Find where the given text appears and provide that cell's center as (X, Y) coordinate. 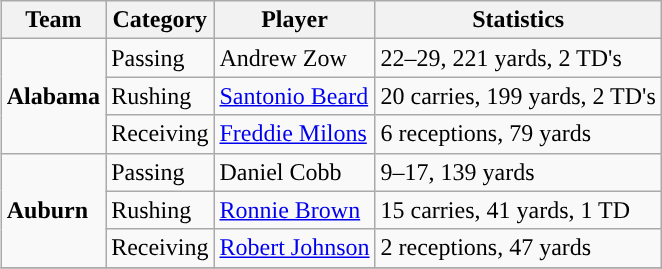
Andrew Zow (294, 58)
Daniel Cobb (294, 172)
6 receptions, 79 yards (518, 134)
Santonio Beard (294, 96)
15 carries, 41 yards, 1 TD (518, 210)
Alabama (53, 96)
Player (294, 20)
22–29, 221 yards, 2 TD's (518, 58)
Ronnie Brown (294, 210)
Category (160, 20)
9–17, 139 yards (518, 172)
Team (53, 20)
Freddie Milons (294, 134)
Robert Johnson (294, 248)
Auburn (53, 210)
Statistics (518, 20)
20 carries, 199 yards, 2 TD's (518, 96)
2 receptions, 47 yards (518, 248)
